Locate the cell with the specified text and output its [x, y] center coordinate. 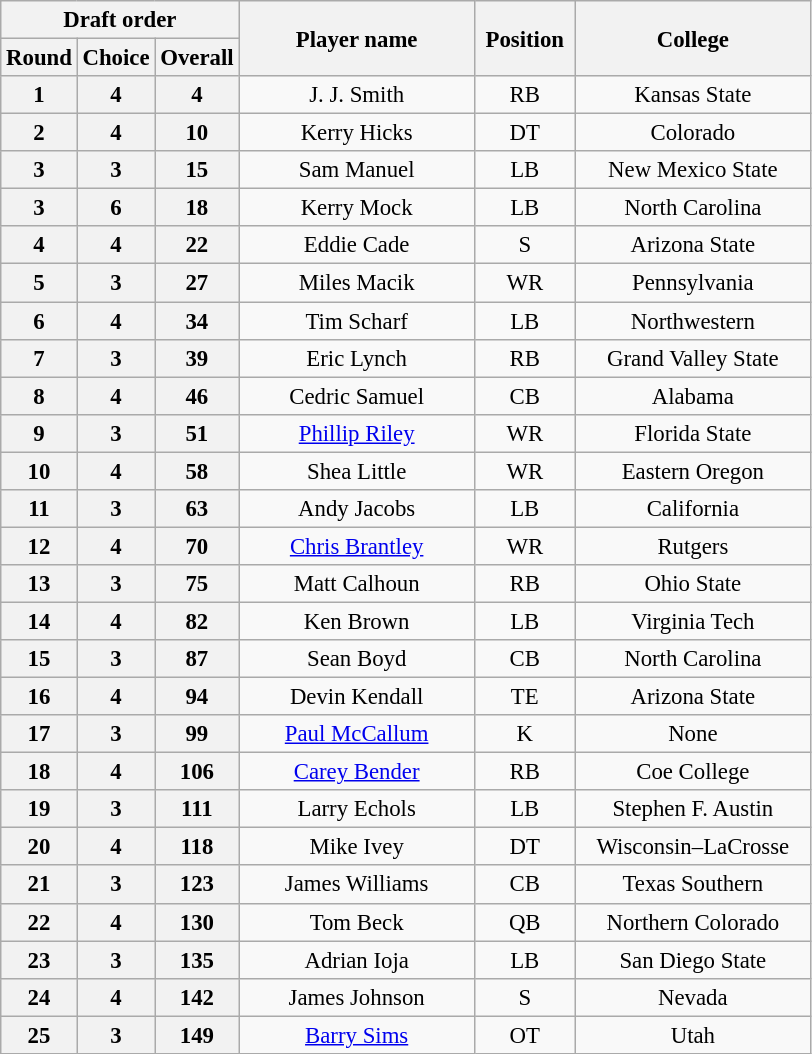
Cedric Samuel [357, 396]
99 [197, 734]
Miles Macik [357, 283]
87 [197, 659]
23 [39, 960]
Choice [116, 58]
21 [39, 885]
63 [197, 509]
5 [39, 283]
Devin Kendall [357, 697]
12 [39, 546]
Alabama [693, 396]
TE [524, 697]
California [693, 509]
94 [197, 697]
Utah [693, 1035]
123 [197, 885]
Grand Valley State [693, 358]
82 [197, 621]
Phillip Riley [357, 433]
James Williams [357, 885]
24 [39, 997]
20 [39, 847]
Colorado [693, 133]
Florida State [693, 433]
1 [39, 95]
Ken Brown [357, 621]
142 [197, 997]
Wisconsin–LaCrosse [693, 847]
None [693, 734]
Eric Lynch [357, 358]
Round [39, 58]
7 [39, 358]
11 [39, 509]
Mike Ivey [357, 847]
Rutgers [693, 546]
13 [39, 584]
135 [197, 960]
Eddie Cade [357, 245]
9 [39, 433]
19 [39, 809]
Stephen F. Austin [693, 809]
75 [197, 584]
OT [524, 1035]
Adrian Ioja [357, 960]
Player name [357, 38]
Nevada [693, 997]
Pennsylvania [693, 283]
James Johnson [357, 997]
25 [39, 1035]
130 [197, 922]
Draft order [120, 20]
Overall [197, 58]
118 [197, 847]
46 [197, 396]
51 [197, 433]
J. J. Smith [357, 95]
Northern Colorado [693, 922]
Virginia Tech [693, 621]
San Diego State [693, 960]
Texas Southern [693, 885]
Tim Scharf [357, 321]
Shea Little [357, 471]
39 [197, 358]
16 [39, 697]
149 [197, 1035]
27 [197, 283]
K [524, 734]
34 [197, 321]
Northwestern [693, 321]
Coe College [693, 772]
Kerry Hicks [357, 133]
New Mexico State [693, 170]
111 [197, 809]
8 [39, 396]
70 [197, 546]
Carey Bender [357, 772]
106 [197, 772]
Sam Manuel [357, 170]
14 [39, 621]
Kansas State [693, 95]
2 [39, 133]
Paul McCallum [357, 734]
Chris Brantley [357, 546]
58 [197, 471]
Sean Boyd [357, 659]
Barry Sims [357, 1035]
Ohio State [693, 584]
QB [524, 922]
College [693, 38]
Matt Calhoun [357, 584]
Tom Beck [357, 922]
Eastern Oregon [693, 471]
Kerry Mock [357, 208]
17 [39, 734]
Position [524, 38]
Andy Jacobs [357, 509]
Larry Echols [357, 809]
